Search for the cell housing the specified text and yield its (x, y) center coordinate. 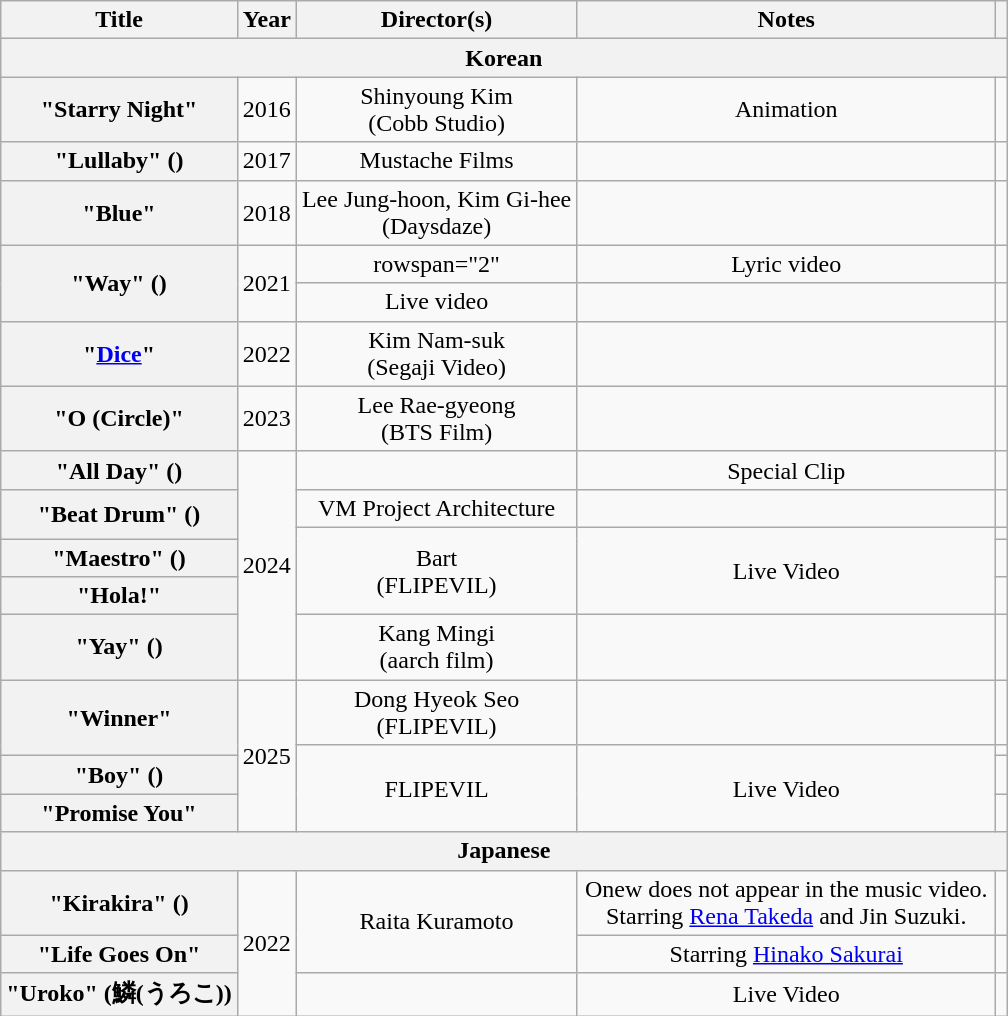
Title (120, 20)
"Uroko" (鱗(うろこ)) (120, 994)
"Dice" (120, 354)
VM Project Architecture (436, 508)
2018 (266, 212)
"Lullaby" () (120, 161)
2023 (266, 418)
Japanese (504, 851)
Dong Hyeok Seo(FLIPEVIL) (436, 712)
Bart(FLIPEVIL) (436, 570)
2016 (266, 110)
2021 (266, 283)
"Way" () (120, 283)
Notes (786, 20)
Lee Rae-gyeong(BTS Film) (436, 418)
rowspan="2" (436, 264)
"Yay" () (120, 648)
Director(s) (436, 20)
Korean (504, 58)
Lyric video (786, 264)
"Beat Drum" () (120, 514)
Animation (786, 110)
"Blue" (120, 212)
Mustache Films (436, 161)
"Winner" (120, 718)
2025 (266, 756)
"Hola!" (120, 596)
Kang Mingi(aarch film) (436, 648)
Live video (436, 302)
FLIPEVIL (436, 788)
Onew does not appear in the music video. Starring Rena Takeda and Jin Suzuki. (786, 902)
"All Day" () (120, 470)
Kim Nam-suk(Segaji Video) (436, 354)
Special Clip (786, 470)
"Promise You" (120, 813)
"Kirakira" () (120, 902)
"Starry Night" (120, 110)
2024 (266, 565)
"Maestro" () (120, 557)
Lee Jung-hoon, Kim Gi-hee(Daysdaze) (436, 212)
Shinyoung Kim(Cobb Studio) (436, 110)
"Boy" () (120, 775)
2017 (266, 161)
"O (Circle)" (120, 418)
Raita Kuramoto (436, 922)
Starring Hinako Sakurai (786, 954)
"Life Goes On" (120, 954)
Year (266, 20)
